From the cell containing the given text, extract its center point as [X, Y] coordinate. 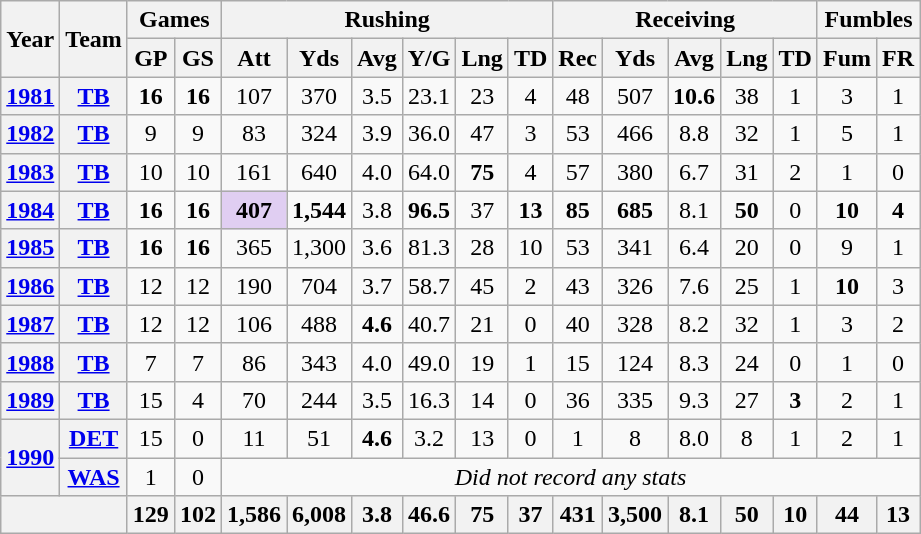
1989 [30, 400]
640 [320, 172]
40 [578, 324]
24 [747, 362]
190 [254, 286]
1981 [30, 96]
431 [578, 515]
129 [150, 515]
370 [320, 96]
380 [636, 172]
1984 [30, 210]
507 [636, 96]
1982 [30, 134]
1,300 [320, 248]
407 [254, 210]
244 [320, 400]
8.3 [694, 362]
1985 [30, 248]
WAS [94, 477]
1987 [30, 324]
96.5 [429, 210]
16.3 [429, 400]
488 [320, 324]
7.6 [694, 286]
20 [747, 248]
6.4 [694, 248]
49.0 [429, 362]
3,500 [636, 515]
43 [578, 286]
3.9 [378, 134]
27 [747, 400]
3.7 [378, 286]
8.8 [694, 134]
Rec [578, 58]
10.6 [694, 96]
1988 [30, 362]
31 [747, 172]
23 [482, 96]
6,008 [320, 515]
106 [254, 324]
64.0 [429, 172]
Fum [846, 58]
8.2 [694, 324]
324 [320, 134]
85 [578, 210]
343 [320, 362]
Receiving [686, 20]
51 [320, 438]
365 [254, 248]
19 [482, 362]
44 [846, 515]
328 [636, 324]
Rushing [386, 20]
GS [198, 58]
36.0 [429, 134]
Team [94, 39]
57 [578, 172]
81.3 [429, 248]
8.0 [694, 438]
Games [174, 20]
685 [636, 210]
1983 [30, 172]
25 [747, 286]
6.7 [694, 172]
1986 [30, 286]
124 [636, 362]
86 [254, 362]
1990 [30, 457]
704 [320, 286]
83 [254, 134]
28 [482, 248]
3.2 [429, 438]
Att [254, 58]
1,544 [320, 210]
Y/G [429, 58]
161 [254, 172]
Fumbles [868, 20]
21 [482, 324]
38 [747, 96]
DET [94, 438]
3.6 [378, 248]
335 [636, 400]
47 [482, 134]
1,586 [254, 515]
9.3 [694, 400]
11 [254, 438]
36 [578, 400]
70 [254, 400]
Year [30, 39]
107 [254, 96]
46.6 [429, 515]
326 [636, 286]
102 [198, 515]
GP [150, 58]
341 [636, 248]
Did not record any stats [570, 477]
48 [578, 96]
45 [482, 286]
40.7 [429, 324]
23.1 [429, 96]
58.7 [429, 286]
14 [482, 400]
FR [898, 58]
466 [636, 134]
5 [846, 134]
